Search for the cell housing the specified text and yield its [X, Y] center coordinate. 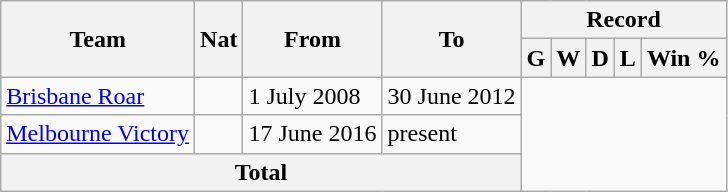
Brisbane Roar [98, 96]
W [568, 58]
L [628, 58]
present [452, 134]
1 July 2008 [312, 96]
Nat [219, 39]
30 June 2012 [452, 96]
Win % [684, 58]
Record [624, 20]
Total [261, 172]
D [600, 58]
17 June 2016 [312, 134]
To [452, 39]
Melbourne Victory [98, 134]
Team [98, 39]
From [312, 39]
G [536, 58]
